Search for the cell housing the specified text and yield its (X, Y) center coordinate. 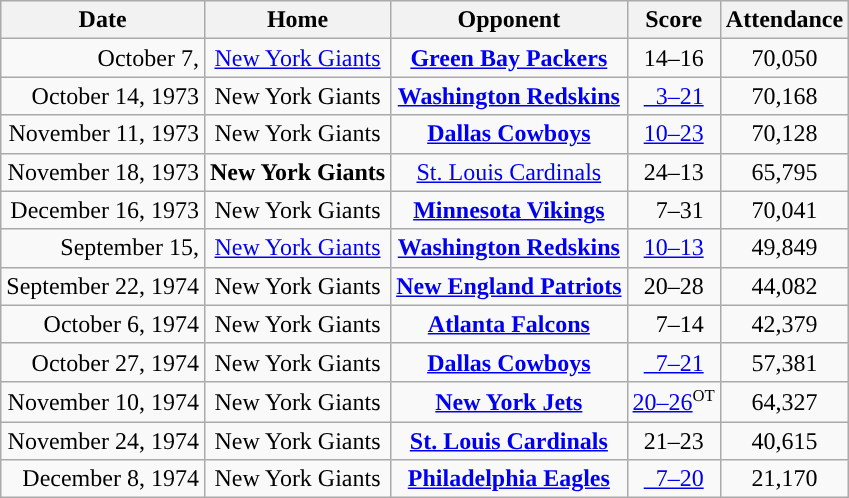
70,050 (784, 58)
40,615 (784, 441)
10–23 (674, 134)
64,327 (784, 401)
December 16, 1973 (103, 210)
70,168 (784, 96)
November 18, 1973 (103, 172)
Date (103, 20)
70,128 (784, 134)
7–21 (674, 362)
Atlanta Falcons (509, 324)
Minnesota Vikings (509, 210)
Opponent (509, 20)
20–26OT (674, 401)
20–28 (674, 286)
21–23 (674, 441)
Green Bay Packers (509, 58)
44,082 (784, 286)
November 24, 1974 (103, 441)
7–31 (674, 210)
42,379 (784, 324)
Attendance (784, 20)
New England Patriots (509, 286)
November 11, 1973 (103, 134)
Philadelphia Eagles (509, 479)
October 27, 1974 (103, 362)
14–16 (674, 58)
49,849 (784, 248)
21,170 (784, 479)
7–14 (674, 324)
October 14, 1973 (103, 96)
24–13 (674, 172)
November 10, 1974 (103, 401)
65,795 (784, 172)
10–13 (674, 248)
September 22, 1974 (103, 286)
Score (674, 20)
September 15, (103, 248)
Home (297, 20)
December 8, 1974 (103, 479)
57,381 (784, 362)
October 6, 1974 (103, 324)
New York Jets (509, 401)
3–21 (674, 96)
70,041 (784, 210)
7–20 (674, 479)
October 7, (103, 58)
